Return [x, y] of the center of cell containing provided text 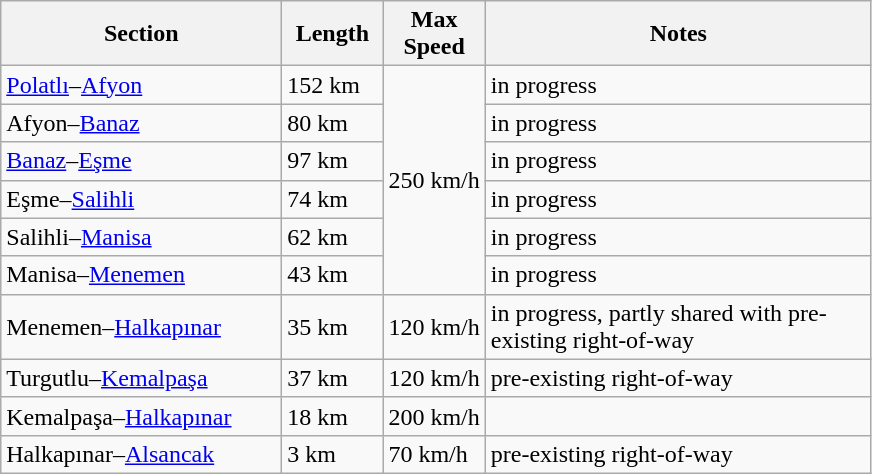
Eşme–Salihli [142, 199]
Afyon–Banaz [142, 123]
152 km [332, 85]
Kemalpaşa–Halkapınar [142, 416]
3 km [332, 454]
Polatlı–Afyon [142, 85]
250 km/h [434, 180]
74 km [332, 199]
70 km/h [434, 454]
97 km [332, 161]
37 km [332, 378]
Banaz–Eşme [142, 161]
Turgutlu–Kemalpaşa [142, 378]
Max Speed [434, 34]
Halkapınar–Alsancak [142, 454]
Length [332, 34]
18 km [332, 416]
Section [142, 34]
in progress, partly shared with pre-existing right-of-way [678, 326]
200 km/h [434, 416]
62 km [332, 237]
Notes [678, 34]
80 km [332, 123]
Manisa–Menemen [142, 275]
43 km [332, 275]
35 km [332, 326]
Menemen–Halkapınar [142, 326]
Salihli–Manisa [142, 237]
